For the text-containing cell, return its midpoint in [X, Y] coordinate format. 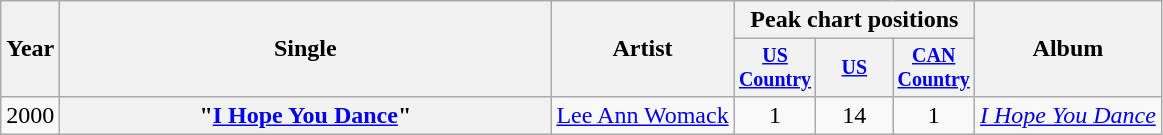
US Country [775, 68]
I Hope You Dance [1068, 115]
Peak chart positions [854, 20]
US [854, 68]
Lee Ann Womack [642, 115]
"I Hope You Dance" [306, 115]
Album [1068, 49]
Single [306, 49]
Year [30, 49]
14 [854, 115]
Artist [642, 49]
2000 [30, 115]
CAN Country [934, 68]
